For the text-containing cell, return its midpoint in (X, Y) coordinate format. 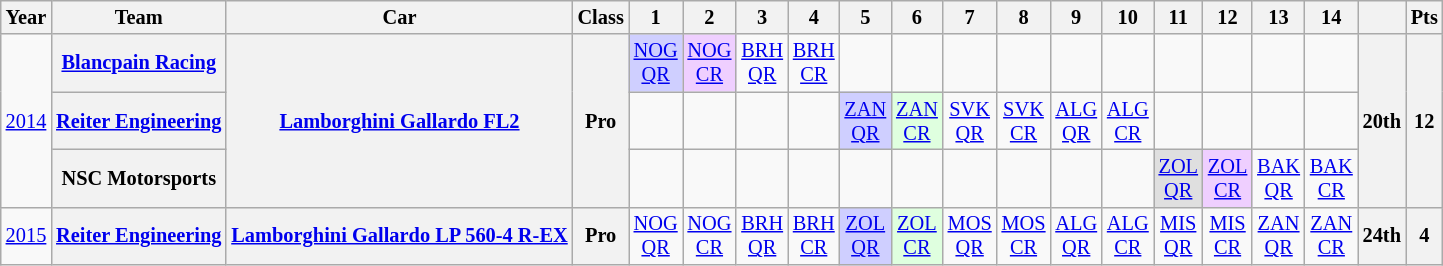
11 (1178, 17)
10 (1128, 17)
Car (399, 17)
24th (1382, 236)
3 (762, 17)
Pts (1424, 17)
BAKCR (1332, 178)
7 (970, 17)
Blancpain Racing (138, 63)
NSC Motorsports (138, 178)
1 (656, 17)
MISQR (1178, 236)
Class (601, 17)
SVKQR (970, 121)
6 (917, 17)
5 (866, 17)
2015 (26, 236)
8 (1024, 17)
14 (1332, 17)
Team (138, 17)
9 (1076, 17)
MOSQR (970, 236)
Lamborghini Gallardo FL2 (399, 120)
Year (26, 17)
MISCR (1228, 236)
2014 (26, 120)
Lamborghini Gallardo LP 560-4 R-EX (399, 236)
SVKCR (1024, 121)
2 (710, 17)
BAKQR (1278, 178)
13 (1278, 17)
20th (1382, 120)
MOSCR (1024, 236)
